For the text-containing cell, return its midpoint in (x, y) coordinate format. 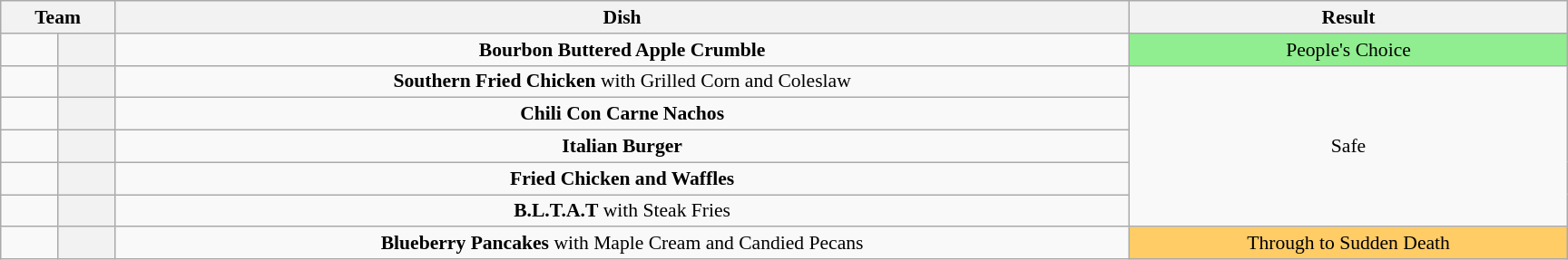
Dish (622, 17)
Blueberry Pancakes with Maple Cream and Candied Pecans (622, 244)
People's Choice (1348, 50)
Result (1348, 17)
Through to Sudden Death (1348, 244)
Bourbon Buttered Apple Crumble (622, 50)
Southern Fried Chicken with Grilled Corn and Coleslaw (622, 82)
Italian Burger (622, 147)
B.L.T.A.T with Steak Fries (622, 211)
Chili Con Carne Nachos (622, 114)
Safe (1348, 146)
Fried Chicken and Waffles (622, 178)
Team (58, 17)
